Identify which cell holds the provided text, then report its [x, y] central coordinate. 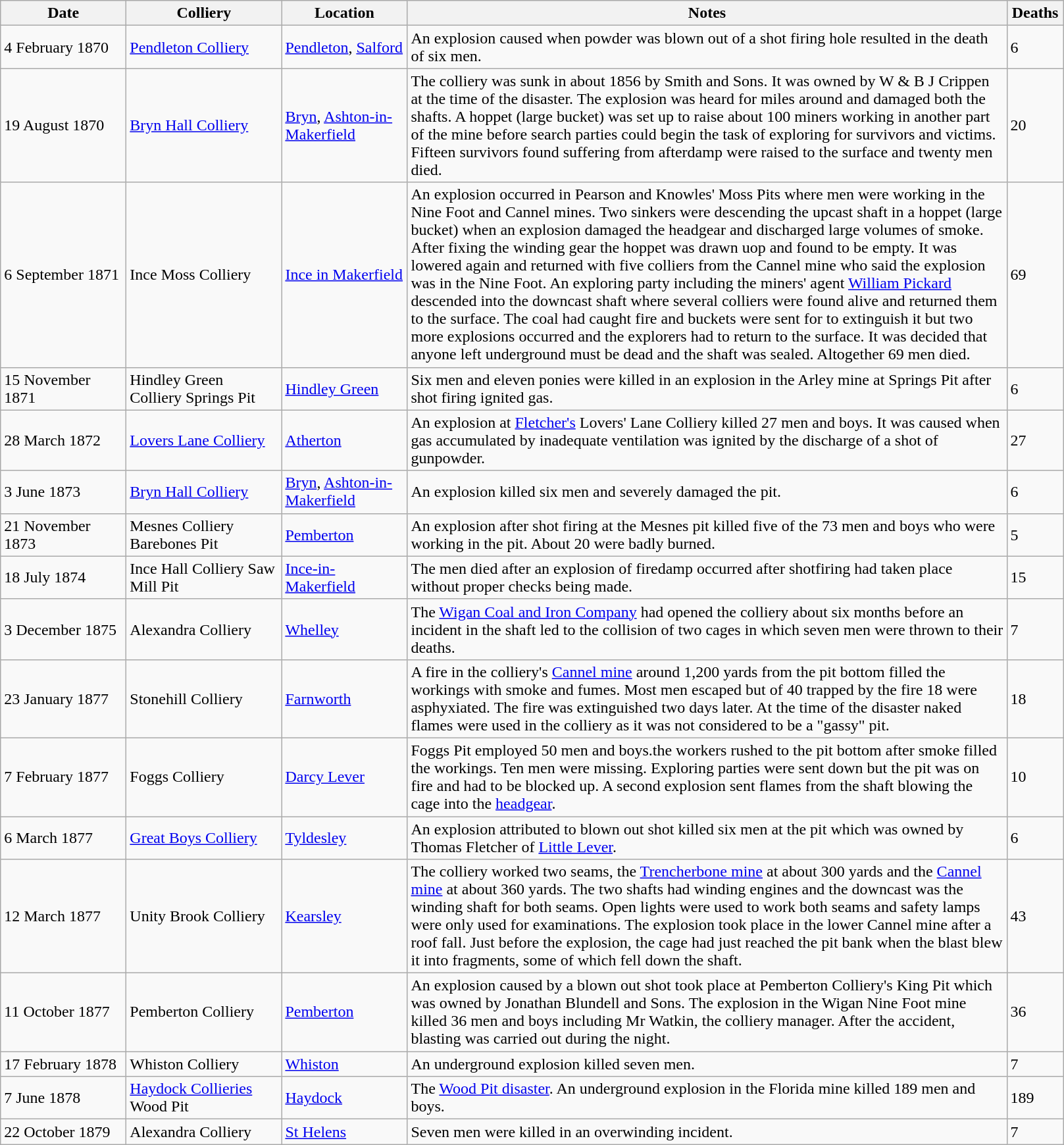
The Wood Pit disaster. An underground explosion in the Florida mine killed 189 men and boys. [707, 1098]
Location [345, 13]
5 [1035, 534]
Unity Brook Colliery [204, 916]
15 November 1871 [63, 388]
Colliery [204, 13]
An explosion killed six men and severely damaged the pit. [707, 492]
Pendleton, Salford [345, 47]
43 [1035, 916]
Haydock Collieries Wood Pit [204, 1098]
15 [1035, 578]
Six men and eleven ponies were killed in an explosion in the Arley mine at Springs Pit after shot firing ignited gas. [707, 388]
Great Boys Colliery [204, 837]
4 February 1870 [63, 47]
28 March 1872 [63, 440]
3 December 1875 [63, 629]
19 August 1870 [63, 125]
6 March 1877 [63, 837]
11 October 1877 [63, 1012]
Tyldesley [345, 837]
An explosion attributed to blown out shot killed six men at the pit which was owned by Thomas Fletcher of Little Lever. [707, 837]
Mesnes Colliery Barebones Pit [204, 534]
Seven men were killed in an overwinding incident. [707, 1132]
6 September 1871 [63, 275]
An explosion after shot firing at the Mesnes pit killed five of the 73 men and boys who were working in the pit. About 20 were badly burned. [707, 534]
7 February 1877 [63, 776]
Darcy Lever [345, 776]
22 October 1879 [63, 1132]
18 July 1874 [63, 578]
36 [1035, 1012]
21 November 1873 [63, 534]
An explosion caused when powder was blown out of a shot firing hole resulted in the death of six men. [707, 47]
Whiston Colliery [204, 1064]
17 February 1878 [63, 1064]
The men died after an explosion of firedamp occurred after shotfiring had taken place without proper checks being made. [707, 578]
Date [63, 13]
Atherton [345, 440]
Deaths [1035, 13]
Lovers Lane Colliery [204, 440]
Kearsley [345, 916]
Ince Moss Colliery [204, 275]
Haydock [345, 1098]
Pendleton Colliery [204, 47]
27 [1035, 440]
20 [1035, 125]
69 [1035, 275]
3 June 1873 [63, 492]
18 [1035, 699]
189 [1035, 1098]
Hindley Green Colliery Springs Pit [204, 388]
An underground explosion killed seven men. [707, 1064]
Farnworth [345, 699]
Notes [707, 13]
St Helens [345, 1132]
Stonehill Colliery [204, 699]
Whiston [345, 1064]
7 June 1878 [63, 1098]
23 January 1877 [63, 699]
Ince Hall Colliery Saw Mill Pit [204, 578]
Pemberton Colliery [204, 1012]
Ince in Makerfield [345, 275]
Whelley [345, 629]
Ince-in-Makerfield [345, 578]
Hindley Green [345, 388]
Foggs Colliery [204, 776]
12 March 1877 [63, 916]
10 [1035, 776]
